Provide the (X, Y) coordinate of the cell's center where the given text is located.  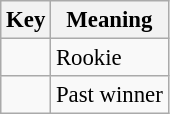
Meaning (110, 20)
Rookie (110, 58)
Past winner (110, 95)
Key (26, 20)
